From the cell containing the given text, extract its center point as [X, Y] coordinate. 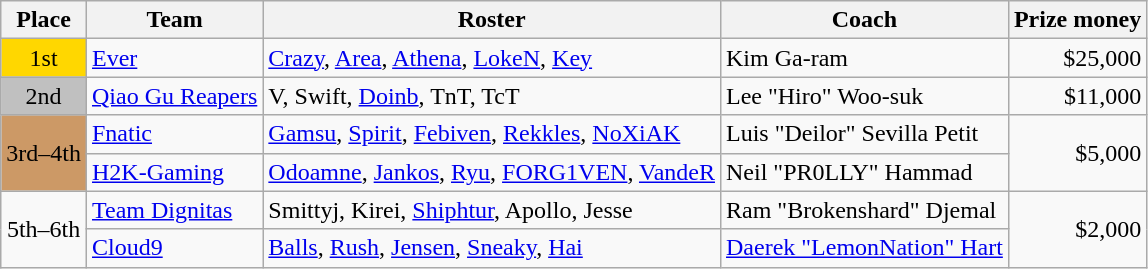
Lee "Hiro" Woo-suk [864, 96]
Smittyj, Kirei, Shiphtur, Apollo, Jesse [492, 210]
H2K-Gaming [174, 172]
Place [44, 20]
2nd [44, 96]
$5,000 [1077, 153]
Luis "Deilor" Sevilla Petit [864, 134]
Gamsu, Spirit, Febiven, Rekkles, NoXiAK [492, 134]
$11,000 [1077, 96]
V, Swift, Doinb, TnT, TcT [492, 96]
Kim Ga-ram [864, 58]
Cloud9 [174, 248]
Fnatic [174, 134]
Neil "PR0LLY" Hammad [864, 172]
Balls, Rush, Jensen, Sneaky, Hai [492, 248]
3rd–4th [44, 153]
$25,000 [1077, 58]
Crazy, Area, Athena, LokeN, Key [492, 58]
Prize money [1077, 20]
Odoamne, Jankos, Ryu, FORG1VEN, VandeR [492, 172]
$2,000 [1077, 229]
Coach [864, 20]
Qiao Gu Reapers [174, 96]
Roster [492, 20]
5th–6th [44, 229]
Daerek "LemonNation" Hart [864, 248]
Team Dignitas [174, 210]
Ram "Brokenshard" Djemal [864, 210]
Team [174, 20]
1st [44, 58]
Ever [174, 58]
